Search for the cell housing the specified text and yield its (x, y) center coordinate. 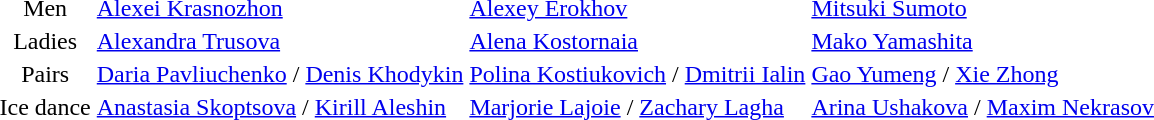
Alena Kostornaia (638, 41)
Alexandra Trusova (280, 41)
Polina Kostiukovich / Dmitrii Ialin (638, 74)
Daria Pavliuchenko / Denis Khodykin (280, 74)
